Output the [X, Y] coordinate of the center of the cell containing the given text.  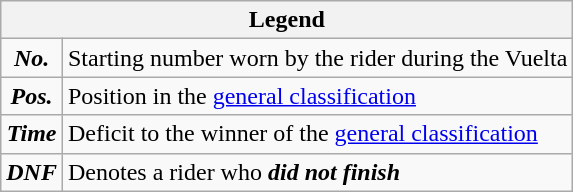
Starting number worn by the rider during the Vuelta [317, 58]
Deficit to the winner of the general classification [317, 134]
Denotes a rider who did not finish [317, 172]
No. [32, 58]
Position in the general classification [317, 96]
Time [32, 134]
Legend [287, 20]
Pos. [32, 96]
DNF [32, 172]
